Locate the cell with the specified text and output its [X, Y] center coordinate. 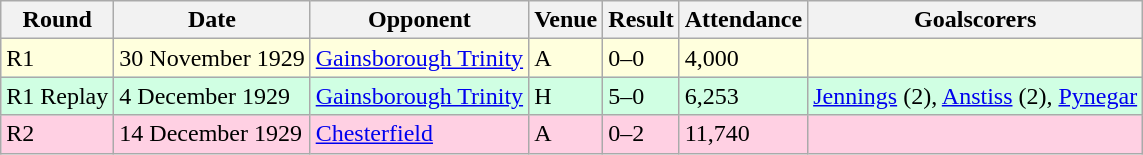
Date [212, 20]
6,253 [743, 96]
Venue [566, 20]
0–0 [641, 58]
Jennings (2), Anstiss (2), Pynegar [976, 96]
5–0 [641, 96]
R1 [58, 58]
Goalscorers [976, 20]
R1 Replay [58, 96]
Opponent [419, 20]
H [566, 96]
Attendance [743, 20]
R2 [58, 134]
11,740 [743, 134]
Chesterfield [419, 134]
Result [641, 20]
30 November 1929 [212, 58]
Round [58, 20]
0–2 [641, 134]
14 December 1929 [212, 134]
4 December 1929 [212, 96]
4,000 [743, 58]
